Search for the cell housing the specified text and yield its (x, y) center coordinate. 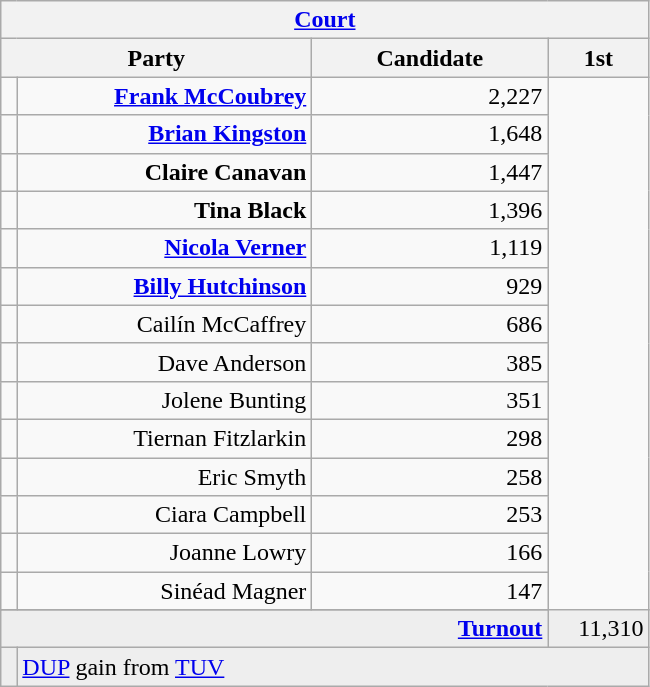
298 (430, 438)
Joanne Lowry (164, 553)
Claire Canavan (164, 172)
Cailín McCaffrey (164, 324)
351 (430, 400)
1,396 (430, 210)
385 (430, 362)
Dave Anderson (164, 362)
166 (430, 553)
2,227 (430, 96)
929 (430, 286)
11,310 (598, 629)
Party (156, 58)
1st (598, 58)
Ciara Campbell (164, 515)
Tiernan Fitzlarkin (164, 438)
Eric Smyth (164, 477)
Brian Kingston (164, 134)
Nicola Verner (164, 248)
Candidate (430, 58)
147 (430, 591)
686 (430, 324)
258 (430, 477)
Turnout (274, 629)
Frank McCoubrey (164, 96)
1,648 (430, 134)
Court (325, 20)
Tina Black (164, 210)
Jolene Bunting (164, 400)
1,447 (430, 172)
253 (430, 515)
Sinéad Magner (164, 591)
DUP gain from TUV (333, 667)
1,119 (430, 248)
Billy Hutchinson (164, 286)
